Find where the given text appears and provide that cell's center as (x, y) coordinate. 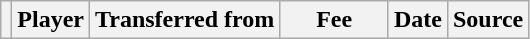
Source (488, 20)
Player (51, 20)
Fee (334, 20)
Transferred from (185, 20)
Date (418, 20)
